From the cell containing the given text, extract its center point as [x, y] coordinate. 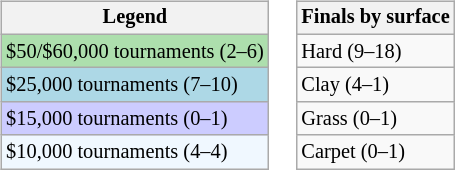
Legend [134, 18]
Finals by surface [375, 18]
$15,000 tournaments (0–1) [134, 119]
Carpet (0–1) [375, 152]
$25,000 tournaments (7–10) [134, 85]
$50/$60,000 tournaments (2–6) [134, 51]
Clay (4–1) [375, 85]
Hard (9–18) [375, 51]
Grass (0–1) [375, 119]
$10,000 tournaments (4–4) [134, 152]
